Find where the given text appears and provide that cell's center as (x, y) coordinate. 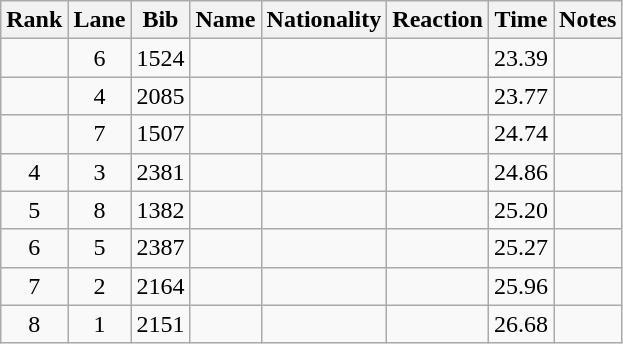
Notes (588, 20)
2381 (160, 172)
24.74 (520, 134)
Reaction (438, 20)
Lane (100, 20)
Nationality (324, 20)
25.96 (520, 286)
Time (520, 20)
2 (100, 286)
1507 (160, 134)
23.77 (520, 96)
Name (226, 20)
25.27 (520, 248)
1 (100, 324)
26.68 (520, 324)
2387 (160, 248)
23.39 (520, 58)
1382 (160, 210)
Rank (34, 20)
24.86 (520, 172)
2164 (160, 286)
Bib (160, 20)
1524 (160, 58)
2085 (160, 96)
2151 (160, 324)
3 (100, 172)
25.20 (520, 210)
